Provide the [X, Y] coordinate of the cell's center where the given text is located.  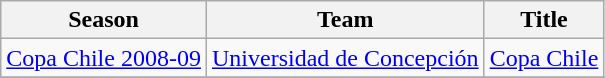
Copa Chile 2008-09 [104, 58]
Season [104, 20]
Copa Chile [544, 58]
Title [544, 20]
Team [345, 20]
Universidad de Concepción [345, 58]
